Return (X, Y) of the center of cell containing provided text 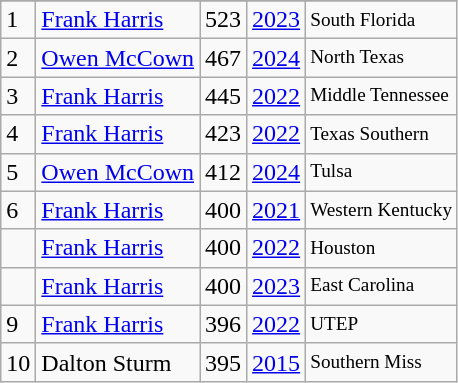
East Carolina (382, 286)
5 (18, 172)
10 (18, 362)
Houston (382, 248)
396 (224, 324)
UTEP (382, 324)
2015 (276, 362)
Texas Southern (382, 134)
3 (18, 96)
South Florida (382, 20)
1 (18, 20)
2 (18, 58)
Southern Miss (382, 362)
2021 (276, 210)
Tulsa (382, 172)
445 (224, 96)
9 (18, 324)
6 (18, 210)
467 (224, 58)
412 (224, 172)
4 (18, 134)
Middle Tennessee (382, 96)
423 (224, 134)
523 (224, 20)
North Texas (382, 58)
Western Kentucky (382, 210)
395 (224, 362)
Dalton Sturm (118, 362)
